Determine the [X, Y] coordinate at the center of the cell enclosing the given text.  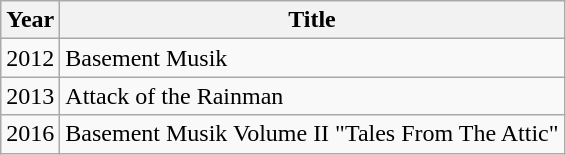
Year [30, 20]
Title [312, 20]
Basement Musik Volume II "Tales From The Attic" [312, 134]
2016 [30, 134]
2012 [30, 58]
Basement Musik [312, 58]
Attack of the Rainman [312, 96]
2013 [30, 96]
